Return (x, y) of the center of cell containing provided text 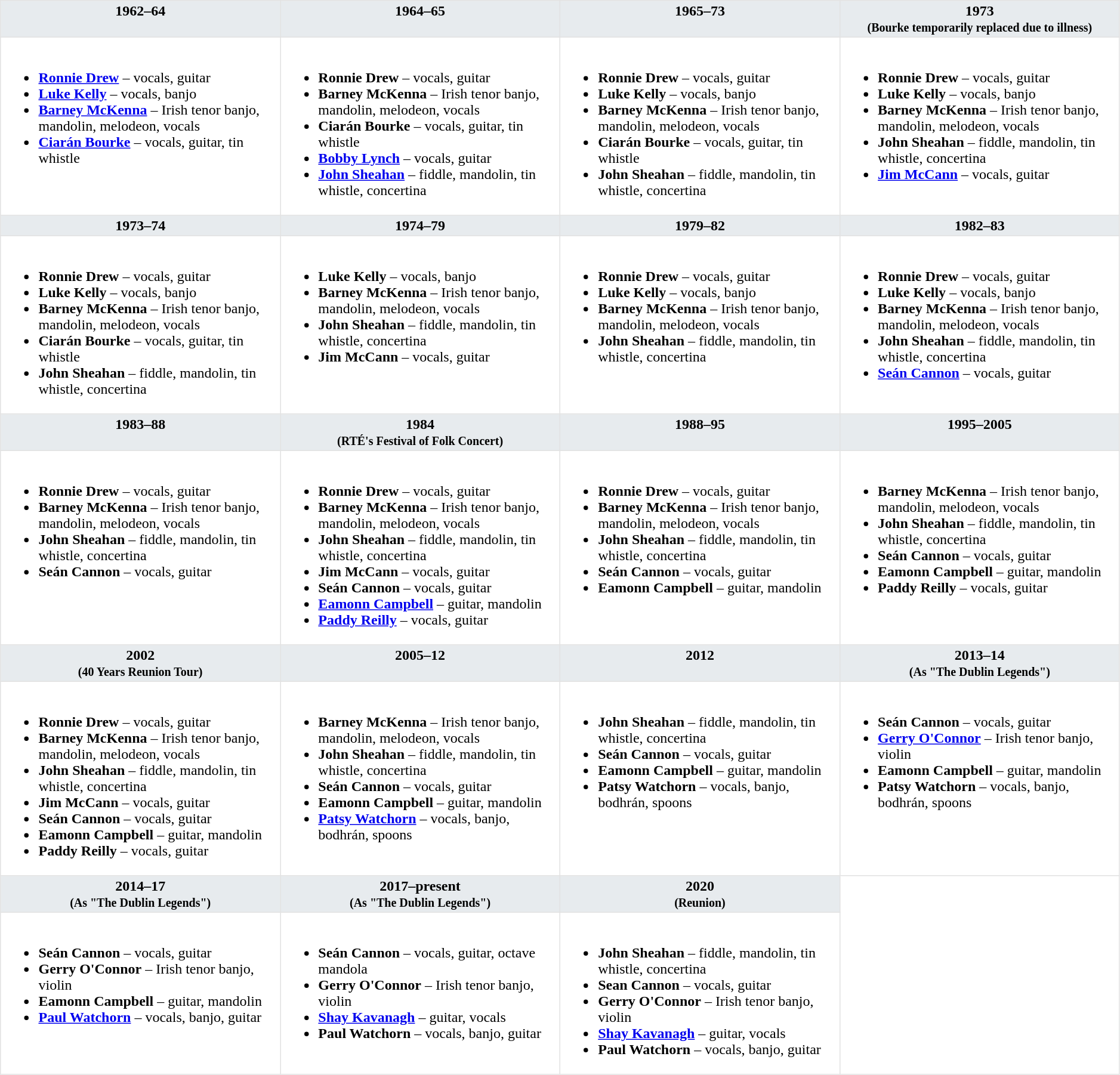
1965–73 (699, 19)
2012 (699, 663)
Seán Cannon – vocals, guitarGerry O'Connor – Irish tenor banjo, violinEamonn Campbell – guitar, mandolinPaul Watchorn – vocals, banjo, guitar (141, 993)
1962–64 (141, 19)
1973–74 (141, 225)
1979–82 (699, 225)
2014–17(As "The Dublin Legends") (141, 894)
2002(40 Years Reunion Tour) (141, 663)
1988–95 (699, 433)
2020(Reunion) (699, 894)
2017–present(As "The Dublin Legends") (420, 894)
1974–79 (420, 225)
1964–65 (420, 19)
1983–88 (141, 433)
1973(Bourke temporarily replaced due to illness) (980, 19)
2005–12 (420, 663)
1984(RTÉ's Festival of Folk Concert) (420, 433)
1995–2005 (980, 433)
1982–83 (980, 225)
2013–14(As "The Dublin Legends") (980, 663)
